Extract the [x, y] coordinate from the center of the cell holding the provided text.  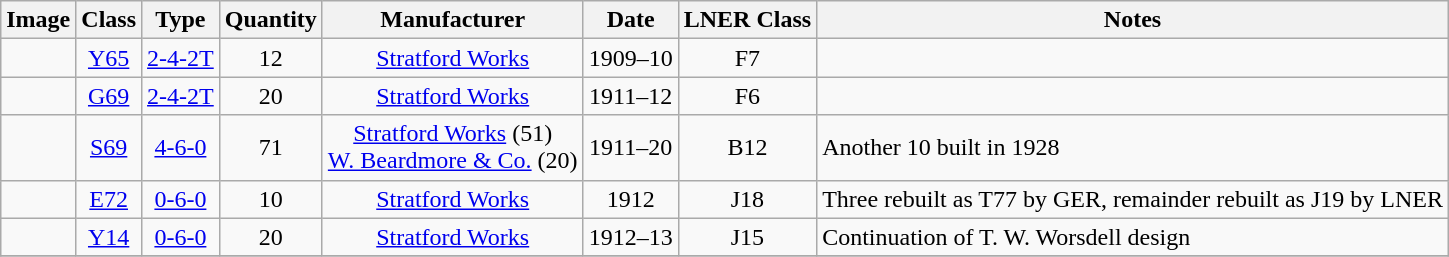
LNER Class [747, 20]
71 [270, 148]
1909–10 [630, 58]
Class [109, 20]
Another 10 built in 1928 [1133, 148]
1911–20 [630, 148]
1912 [630, 199]
Date [630, 20]
Stratford Works (51)W. Beardmore & Co. (20) [452, 148]
B12 [747, 148]
1911–12 [630, 96]
E72 [109, 199]
J15 [747, 237]
F6 [747, 96]
Continuation of T. W. Worsdell design [1133, 237]
4-6-0 [181, 148]
12 [270, 58]
F7 [747, 58]
1912–13 [630, 237]
10 [270, 199]
S69 [109, 148]
Type [181, 20]
Three rebuilt as T77 by GER, remainder rebuilt as J19 by LNER [1133, 199]
Notes [1133, 20]
Y65 [109, 58]
Quantity [270, 20]
Manufacturer [452, 20]
Image [38, 20]
Y14 [109, 237]
G69 [109, 96]
J18 [747, 199]
